From the cell containing the given text, extract its center point as [x, y] coordinate. 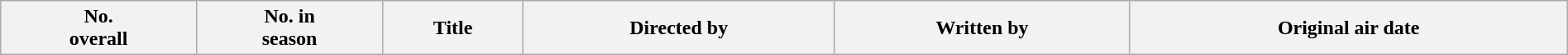
Title [453, 28]
Directed by [678, 28]
Original air date [1348, 28]
No. inseason [289, 28]
No.overall [99, 28]
Written by [982, 28]
